Search for the cell housing the specified text and yield its (x, y) center coordinate. 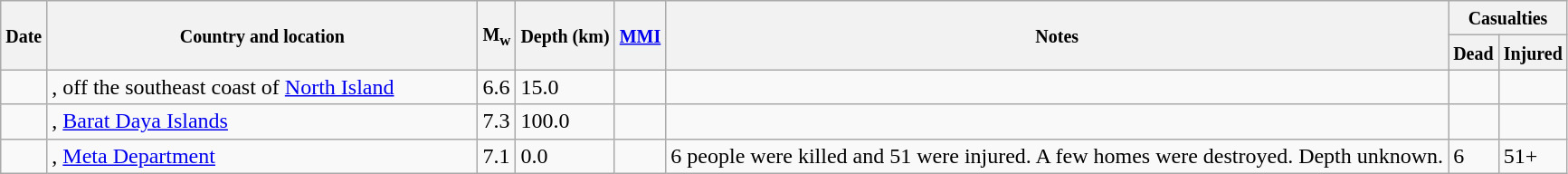
Depth (km) (565, 35)
Country and location (262, 35)
Casualties (1508, 18)
Dead (1474, 53)
7.1 (497, 156)
6.6 (497, 87)
, Barat Daya Islands (262, 121)
100.0 (565, 121)
Mw (497, 35)
7.3 (497, 121)
0.0 (565, 156)
MMI (641, 35)
, Meta Department (262, 156)
Date (24, 35)
51+ (1533, 156)
Notes (1057, 35)
Injured (1533, 53)
, off the southeast coast of North Island (262, 87)
6 people were killed and 51 were injured. A few homes were destroyed. Depth unknown. (1057, 156)
15.0 (565, 87)
6 (1474, 156)
